Locate the cell with the specified text and output its [x, y] center coordinate. 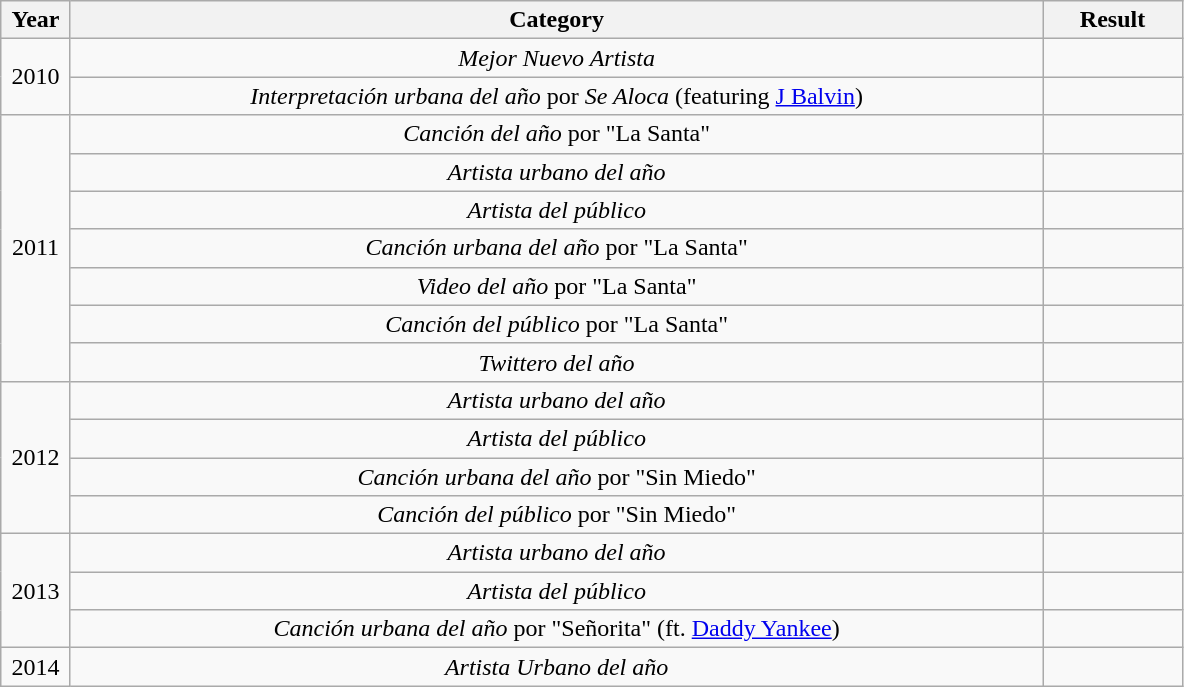
2011 [36, 248]
Canción urbana del año por "Sin Miedo" [556, 477]
Result [1112, 20]
2010 [36, 77]
Twittero del año [556, 362]
2014 [36, 667]
2012 [36, 457]
Mejor Nuevo Artista [556, 58]
Canción del año por "La Santa" [556, 134]
Category [556, 20]
Canción urbana del año por "Señorita" (ft. Daddy Yankee) [556, 629]
Interpretación urbana del año por Se Aloca (featuring J Balvin) [556, 96]
Canción del público por "Sin Miedo" [556, 515]
Canción del público por "La Santa" [556, 324]
2013 [36, 591]
Artista Urbano del año [556, 667]
Video del año por "La Santa" [556, 286]
Year [36, 20]
Canción urbana del año por "La Santa" [556, 248]
